For the text-containing cell, return its midpoint in (x, y) coordinate format. 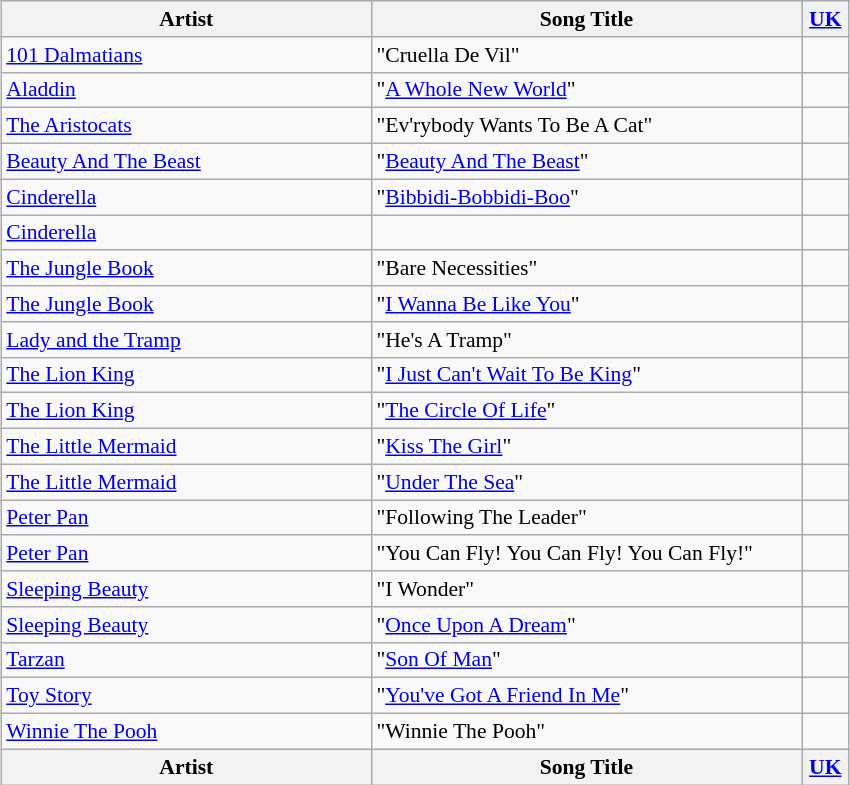
"Following The Leader" (586, 518)
Winnie The Pooh (186, 731)
101 Dalmatians (186, 54)
"Beauty And The Beast" (586, 161)
"I Wonder" (586, 589)
"Bare Necessities" (586, 268)
"He's A Tramp" (586, 339)
"A Whole New World" (586, 90)
"You've Got A Friend In Me" (586, 696)
"The Circle Of Life" (586, 411)
Toy Story (186, 696)
Aladdin (186, 90)
"Cruella De Vil" (586, 54)
Beauty And The Beast (186, 161)
"Ev'rybody Wants To Be A Cat" (586, 126)
"Kiss The Girl" (586, 446)
Tarzan (186, 660)
Lady and the Tramp (186, 339)
"You Can Fly! You Can Fly! You Can Fly!" (586, 553)
"Once Upon A Dream" (586, 624)
"Son Of Man" (586, 660)
"Winnie The Pooh" (586, 731)
"I Just Can't Wait To Be King" (586, 375)
"Bibbidi-Bobbidi-Boo" (586, 197)
"Under The Sea" (586, 482)
The Aristocats (186, 126)
"I Wanna Be Like You" (586, 304)
